Find where the given text appears and provide that cell's center as [x, y] coordinate. 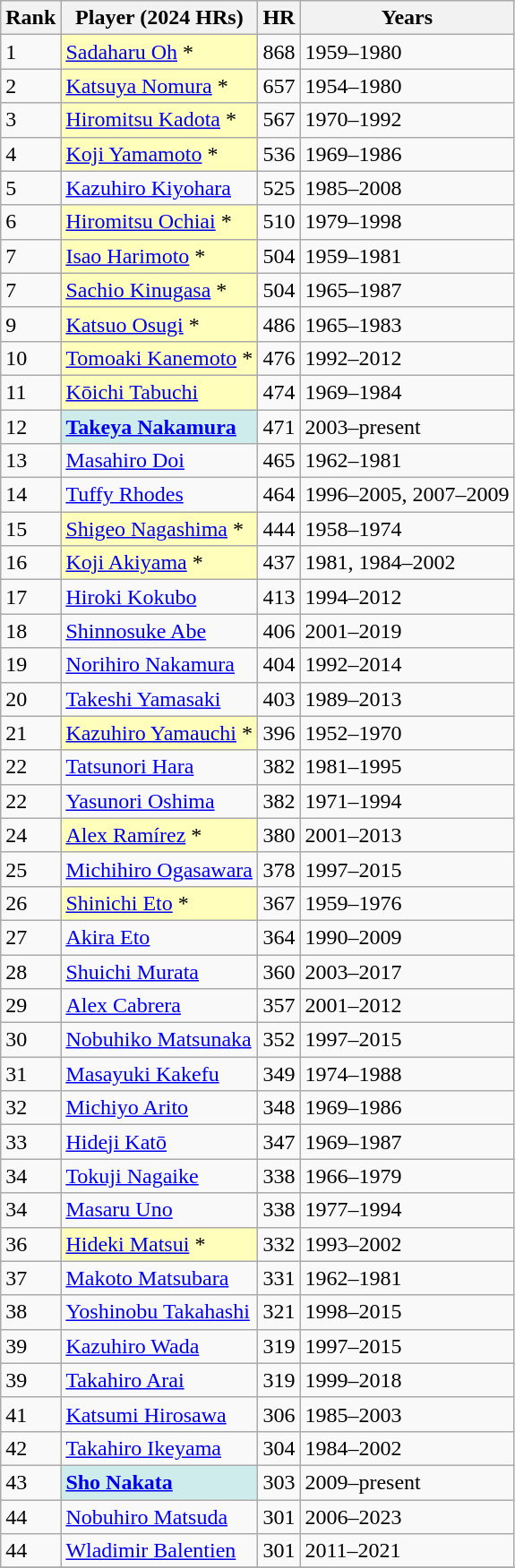
Katsumi Hirosawa [159, 1414]
Rank [30, 18]
Takahiro Arai [159, 1380]
1959–1981 [407, 256]
306 [279, 1414]
Michiyo Arito [159, 1108]
Player (2024 HRs) [159, 18]
1969–1987 [407, 1142]
403 [279, 699]
Sachio Kinugasa * [159, 290]
1996–2005, 2007–2009 [407, 495]
43 [30, 1482]
21 [30, 733]
Hiromitsu Ochiai * [159, 222]
364 [279, 937]
352 [279, 1040]
30 [30, 1040]
42 [30, 1448]
5 [30, 188]
16 [30, 563]
1971–1994 [407, 801]
1966–1979 [407, 1176]
Akira Eto [159, 937]
1999–2018 [407, 1380]
Kōichi Tabuchi [159, 392]
Masaru Uno [159, 1210]
Koji Akiyama * [159, 563]
404 [279, 665]
Nobuhiro Matsuda [159, 1517]
Masayuki Kakefu [159, 1074]
367 [279, 903]
303 [279, 1482]
1954–1980 [407, 86]
36 [30, 1244]
27 [30, 937]
1992–2014 [407, 665]
304 [279, 1448]
Tuffy Rhodes [159, 495]
321 [279, 1312]
1990–2009 [407, 937]
349 [279, 1074]
2009–present [407, 1482]
32 [30, 1108]
357 [279, 1006]
360 [279, 971]
HR [279, 18]
Shinichi Eto * [159, 903]
1994–2012 [407, 597]
Hideji Katō [159, 1142]
12 [30, 427]
33 [30, 1142]
6 [30, 222]
1981–1995 [407, 767]
525 [279, 188]
17 [30, 597]
Norihiro Nakamura [159, 665]
Tokuji Nagaike [159, 1176]
28 [30, 971]
444 [279, 529]
2001–2013 [407, 835]
Shinnosuke Abe [159, 631]
Hiromitsu Kadota * [159, 120]
31 [30, 1074]
486 [279, 324]
2011–2021 [407, 1551]
Takahiro Ikeyama [159, 1448]
1998–2015 [407, 1312]
19 [30, 665]
406 [279, 631]
Yoshinobu Takahashi [159, 1312]
1969–1984 [407, 392]
Alex Ramírez * [159, 835]
Yasunori Oshima [159, 801]
Sadaharu Oh * [159, 52]
1985–2008 [407, 188]
1959–1976 [407, 903]
378 [279, 869]
465 [279, 461]
1992–2012 [407, 358]
24 [30, 835]
347 [279, 1142]
Shigeo Nagashima * [159, 529]
Katsuo Osugi * [159, 324]
37 [30, 1278]
3 [30, 120]
18 [30, 631]
10 [30, 358]
29 [30, 1006]
2003–2017 [407, 971]
1977–1994 [407, 1210]
1993–2002 [407, 1244]
1979–1998 [407, 222]
1 [30, 52]
Tomoaki Kanemoto * [159, 358]
2001–2019 [407, 631]
Isao Harimoto * [159, 256]
331 [279, 1278]
2001–2012 [407, 1006]
Makoto Matsubara [159, 1278]
2 [30, 86]
Kazuhiro Yamauchi * [159, 733]
1981, 1984–2002 [407, 563]
Hiroki Kokubo [159, 597]
Kazuhiro Wada [159, 1346]
657 [279, 86]
14 [30, 495]
20 [30, 699]
868 [279, 52]
Takeshi Yamasaki [159, 699]
13 [30, 461]
471 [279, 427]
1959–1980 [407, 52]
Sho Nakata [159, 1482]
1958–1974 [407, 529]
474 [279, 392]
Koji Yamamoto * [159, 154]
26 [30, 903]
437 [279, 563]
25 [30, 869]
Nobuhiko Matsunaka [159, 1040]
332 [279, 1244]
464 [279, 495]
380 [279, 835]
1965–1983 [407, 324]
11 [30, 392]
2003–present [407, 427]
348 [279, 1108]
1984–2002 [407, 1448]
Takeya Nakamura [159, 427]
Michihiro Ogasawara [159, 869]
Alex Cabrera [159, 1006]
1989–2013 [407, 699]
476 [279, 358]
9 [30, 324]
1952–1970 [407, 733]
Katsuya Nomura * [159, 86]
4 [30, 154]
15 [30, 529]
413 [279, 597]
Tatsunori Hara [159, 767]
Hideki Matsui * [159, 1244]
1974–1988 [407, 1074]
396 [279, 733]
567 [279, 120]
38 [30, 1312]
1965–1987 [407, 290]
1985–2003 [407, 1414]
41 [30, 1414]
Years [407, 18]
Masahiro Doi [159, 461]
510 [279, 222]
Kazuhiro Kiyohara [159, 188]
536 [279, 154]
1970–1992 [407, 120]
Wladimir Balentien [159, 1551]
Shuichi Murata [159, 971]
2006–2023 [407, 1517]
